Output the (x, y) coordinate of the center of the cell containing the given text.  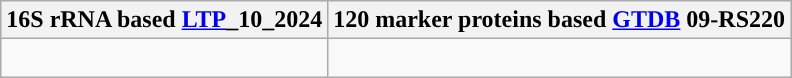
120 marker proteins based GTDB 09-RS220 (560, 20)
16S rRNA based LTP_10_2024 (164, 20)
